Locate the cell with the specified text and output its [X, Y] center coordinate. 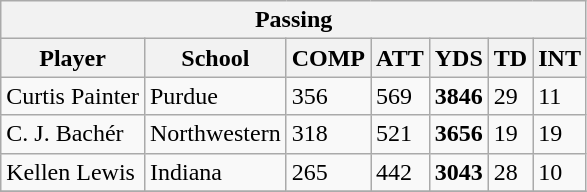
TD [510, 58]
YDS [458, 58]
Kellen Lewis [73, 172]
C. J. Bachér [73, 134]
11 [560, 96]
COMP [328, 58]
3656 [458, 134]
INT [560, 58]
569 [400, 96]
28 [510, 172]
521 [400, 134]
Indiana [215, 172]
School [215, 58]
29 [510, 96]
ATT [400, 58]
Northwestern [215, 134]
265 [328, 172]
Player [73, 58]
10 [560, 172]
442 [400, 172]
Curtis Painter [73, 96]
318 [328, 134]
Passing [294, 20]
3846 [458, 96]
356 [328, 96]
3043 [458, 172]
Purdue [215, 96]
